Extract the [X, Y] coordinate from the center of the cell holding the provided text.  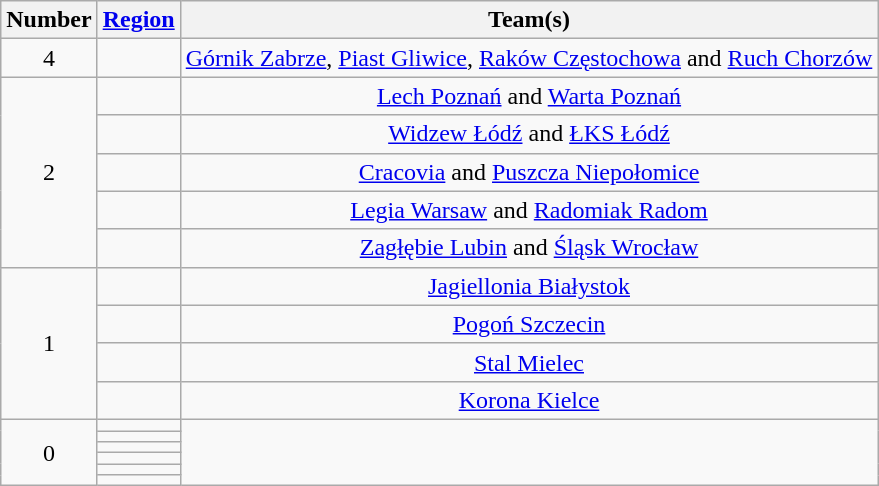
2 [49, 172]
Legia Warsaw and Radomiak Radom [529, 210]
Stal Mielec [529, 362]
Team(s) [529, 20]
Lech Poznań and Warta Poznań [529, 96]
Widzew Łódź and ŁKS Łódź [529, 134]
Zagłębie Lubin and Śląsk Wrocław [529, 248]
Region [138, 20]
Jagiellonia Białystok [529, 286]
Korona Kielce [529, 400]
1 [49, 343]
0 [49, 452]
Cracovia and Puszcza Niepołomice [529, 172]
Number [49, 20]
Górnik Zabrze, Piast Gliwice, Raków Częstochowa and Ruch Chorzów [529, 58]
4 [49, 58]
Pogoń Szczecin [529, 324]
